Find where the given text appears and provide that cell's center as [X, Y] coordinate. 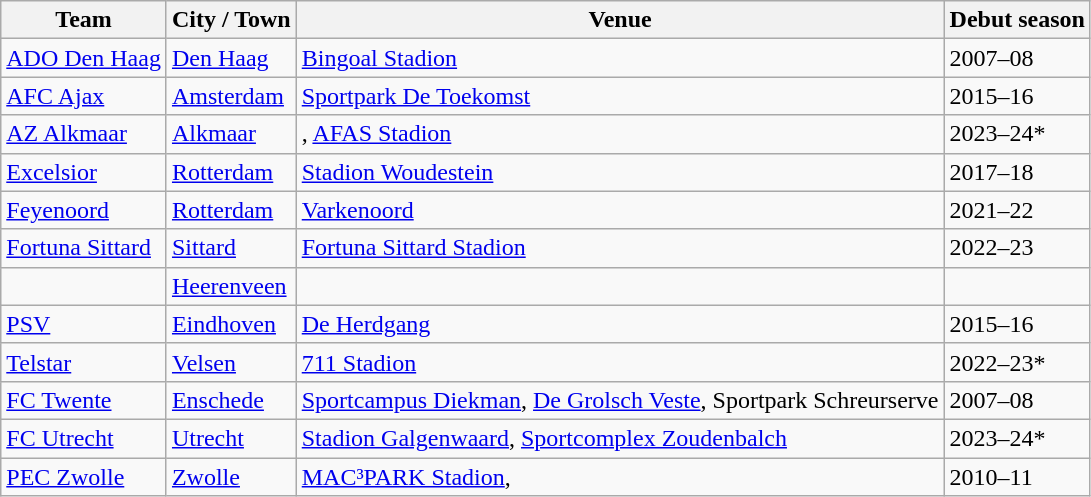
Amsterdam [231, 96]
Alkmaar [231, 134]
2010–11 [1017, 477]
Telstar [84, 362]
Excelsior [84, 172]
MAC³PARK Stadion, [620, 477]
Zwolle [231, 477]
, AFAS Stadion [620, 134]
FC Utrecht [84, 438]
2021–22 [1017, 210]
711 Stadion [620, 362]
2022–23 [1017, 248]
Venue [620, 20]
Velsen [231, 362]
Den Haag [231, 58]
Debut season [1017, 20]
PEC Zwolle [84, 477]
PSV [84, 324]
City / Town [231, 20]
Sportcampus Diekman, De Grolsch Veste, Sportpark Schreurserve [620, 400]
Enschede [231, 400]
2022–23* [1017, 362]
Team [84, 20]
Heerenveen [231, 286]
Eindhoven [231, 324]
Bingoal Stadion [620, 58]
ADO Den Haag [84, 58]
FC Twente [84, 400]
Fortuna Sittard Stadion [620, 248]
Feyenoord [84, 210]
2017–18 [1017, 172]
Utrecht [231, 438]
AFC Ajax [84, 96]
Stadion Woudestein [620, 172]
Sportpark De Toekomst [620, 96]
Fortuna Sittard [84, 248]
Varkenoord [620, 210]
Sittard [231, 248]
De Herdgang [620, 324]
Stadion Galgenwaard, Sportcomplex Zoudenbalch [620, 438]
AZ Alkmaar [84, 134]
